Return the (x, y) coordinate for the center point of the cell that contains the specified text.  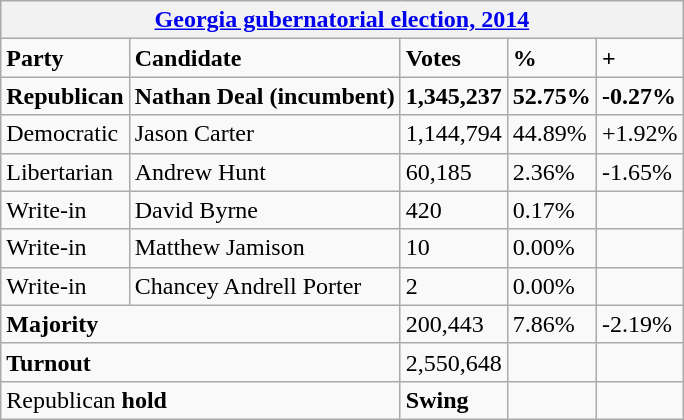
0.17% (552, 210)
Party (65, 58)
% (552, 58)
Georgia gubernatorial election, 2014 (342, 20)
Turnout (201, 362)
-0.27% (640, 96)
Nathan Deal (incumbent) (264, 96)
Majority (201, 324)
420 (454, 210)
52.75% (552, 96)
Republican (65, 96)
2 (454, 286)
+ (640, 58)
Democratic (65, 134)
1,345,237 (454, 96)
60,185 (454, 172)
Republican hold (201, 400)
1,144,794 (454, 134)
David Byrne (264, 210)
-2.19% (640, 324)
Andrew Hunt (264, 172)
Chancey Andrell Porter (264, 286)
2,550,648 (454, 362)
Candidate (264, 58)
-1.65% (640, 172)
Swing (454, 400)
10 (454, 248)
+1.92% (640, 134)
7.86% (552, 324)
Matthew Jamison (264, 248)
Votes (454, 58)
44.89% (552, 134)
Libertarian (65, 172)
2.36% (552, 172)
Jason Carter (264, 134)
200,443 (454, 324)
